Detect which cell encompasses the target text, then output its [X, Y] center coordinate. 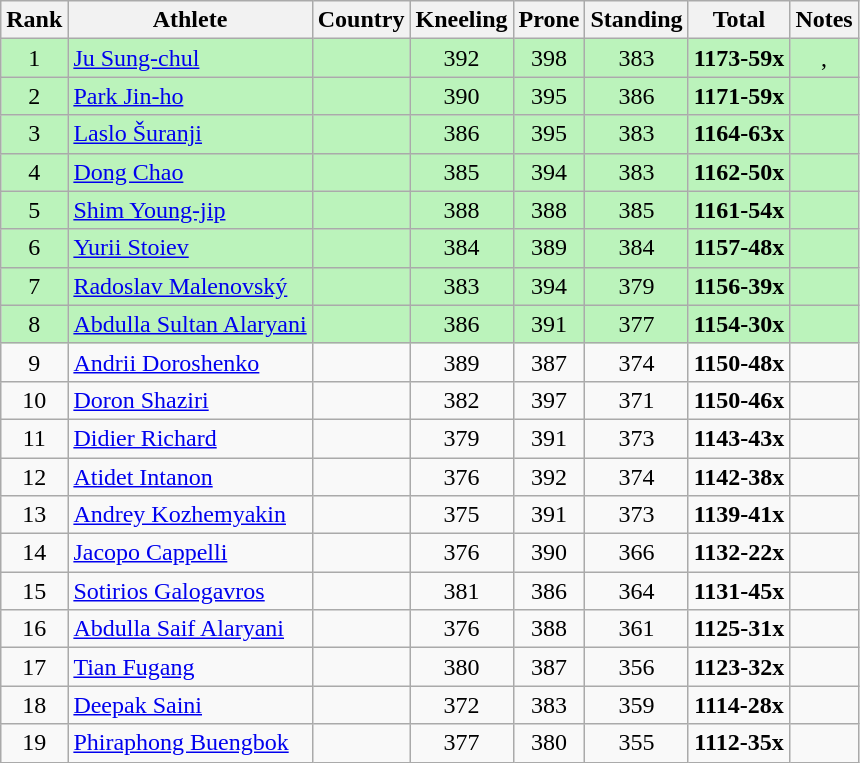
359 [636, 705]
Shim Young-jip [190, 210]
1154-30x [739, 324]
13 [34, 515]
1143-43x [739, 438]
397 [549, 400]
Phiraphong Buengbok [190, 743]
10 [34, 400]
1139-41x [739, 515]
14 [34, 553]
Kneeling [462, 20]
366 [636, 553]
Deepak Saini [190, 705]
1150-46x [739, 400]
19 [34, 743]
1131-45x [739, 591]
, [824, 58]
Athlete [190, 20]
398 [549, 58]
Sotirios Galogavros [190, 591]
2 [34, 96]
1112-35x [739, 743]
1150-48x [739, 362]
4 [34, 172]
Radoslav Malenovský [190, 286]
Rank [34, 20]
361 [636, 629]
355 [636, 743]
1 [34, 58]
364 [636, 591]
Doron Shaziri [190, 400]
371 [636, 400]
Abdulla Sultan Alaryani [190, 324]
Yurii Stoiev [190, 248]
Prone [549, 20]
Notes [824, 20]
9 [34, 362]
356 [636, 667]
1173-59x [739, 58]
11 [34, 438]
Didier Richard [190, 438]
6 [34, 248]
Standing [636, 20]
5 [34, 210]
1123-32x [739, 667]
8 [34, 324]
Total [739, 20]
17 [34, 667]
1132-22x [739, 553]
382 [462, 400]
18 [34, 705]
15 [34, 591]
Ju Sung-chul [190, 58]
Abdulla Saif Alaryani [190, 629]
1162-50x [739, 172]
Andrey Kozhemyakin [190, 515]
Andrii Doroshenko [190, 362]
1114-28x [739, 705]
375 [462, 515]
1125-31x [739, 629]
12 [34, 477]
1157-48x [739, 248]
Tian Fugang [190, 667]
3 [34, 134]
Atidet Intanon [190, 477]
Dong Chao [190, 172]
Jacopo Cappelli [190, 553]
1142-38x [739, 477]
Park Jin-ho [190, 96]
1171-59x [739, 96]
372 [462, 705]
16 [34, 629]
1164-63x [739, 134]
1161-54x [739, 210]
381 [462, 591]
7 [34, 286]
1156-39x [739, 286]
Laslo Šuranji [190, 134]
Country [361, 20]
